Determine the (X, Y) coordinate at the center of the cell enclosing the given text.  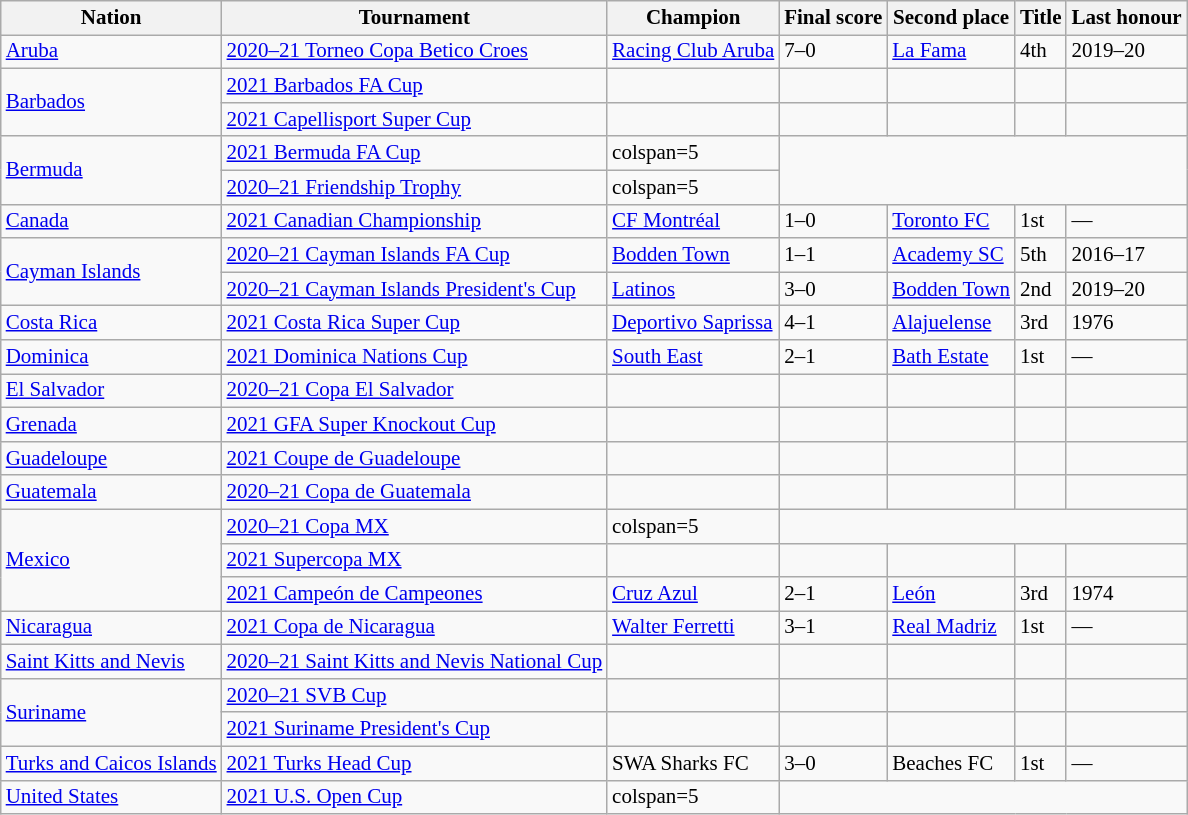
2020–21 SVB Cup (415, 696)
Beaches FC (951, 763)
Cruz Azul (693, 594)
Nation (112, 18)
Tournament (415, 18)
Cayman Islands (112, 272)
2021 Canadian Championship (415, 221)
Racing Club Aruba (693, 52)
2021 Coupe de Guadeloupe (415, 458)
Academy SC (951, 255)
Dominica (112, 357)
2020–21 Copa de Guatemala (415, 492)
Mexico (112, 560)
2021 Copa de Nicaragua (415, 628)
Title (1041, 18)
1–0 (833, 221)
2nd (1041, 289)
Turks and Caicos Islands (112, 763)
La Fama (951, 52)
Canada (112, 221)
Alajuelense (951, 323)
2021 Turks Head Cup (415, 763)
CF Montréal (693, 221)
Latinos (693, 289)
2020–21 Friendship Trophy (415, 187)
Saint Kitts and Nevis (112, 662)
2020–21 Copa MX (415, 526)
Bermuda (112, 170)
2020–21 Torneo Copa Betico Croes (415, 52)
Guadeloupe (112, 458)
Grenada (112, 424)
2021 Bermuda FA Cup (415, 153)
Nicaragua (112, 628)
Final score (833, 18)
3–1 (833, 628)
2021 Capellisport Super Cup (415, 119)
Barbados (112, 103)
Toronto FC (951, 221)
2016–17 (1126, 255)
2021 U.S. Open Cup (415, 797)
United States (112, 797)
2021 Campeón de Campeones (415, 594)
León (951, 594)
2021 Suriname President's Cup (415, 729)
2021 Barbados FA Cup (415, 86)
Last honour (1126, 18)
Guatemala (112, 492)
Champion (693, 18)
Aruba (112, 52)
1–1 (833, 255)
2020–21 Saint Kitts and Nevis National Cup (415, 662)
Bath Estate (951, 357)
South East (693, 357)
El Salvador (112, 391)
Deportivo Saprissa (693, 323)
2021 Dominica Nations Cup (415, 357)
Costa Rica (112, 323)
Second place (951, 18)
2020–21 Cayman Islands FA Cup (415, 255)
1974 (1126, 594)
2020–21 Cayman Islands President's Cup (415, 289)
Real Madriz (951, 628)
1976 (1126, 323)
SWA Sharks FC (693, 763)
Walter Ferretti (693, 628)
2020–21 Copa El Salvador (415, 391)
4th (1041, 52)
2021 Supercopa MX (415, 560)
2021 GFA Super Knockout Cup (415, 424)
4–1 (833, 323)
5th (1041, 255)
7–0 (833, 52)
Suriname (112, 713)
2021 Costa Rica Super Cup (415, 323)
